Detect which cell encompasses the target text, then output its (x, y) center coordinate. 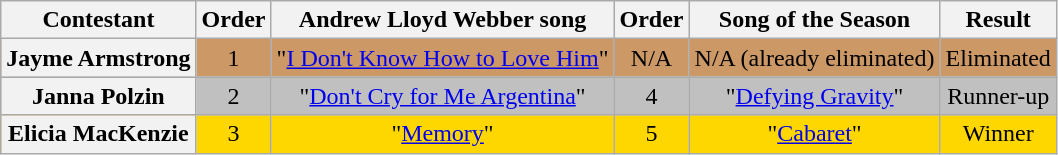
"Don't Cry for Me Argentina" (442, 96)
"Cabaret" (814, 134)
Andrew Lloyd Webber song (442, 20)
N/A (652, 58)
Elicia MacKenzie (98, 134)
5 (652, 134)
Runner-up (998, 96)
Result (998, 20)
2 (234, 96)
"I Don't Know How to Love Him" (442, 58)
Jayme Armstrong (98, 58)
Janna Polzin (98, 96)
Eliminated (998, 58)
"Defying Gravity" (814, 96)
4 (652, 96)
Song of the Season (814, 20)
3 (234, 134)
Contestant (98, 20)
"Memory" (442, 134)
Winner (998, 134)
N/A (already eliminated) (814, 58)
1 (234, 58)
